Capture the cell that displays the provided text and extract its [X, Y] central coordinate. 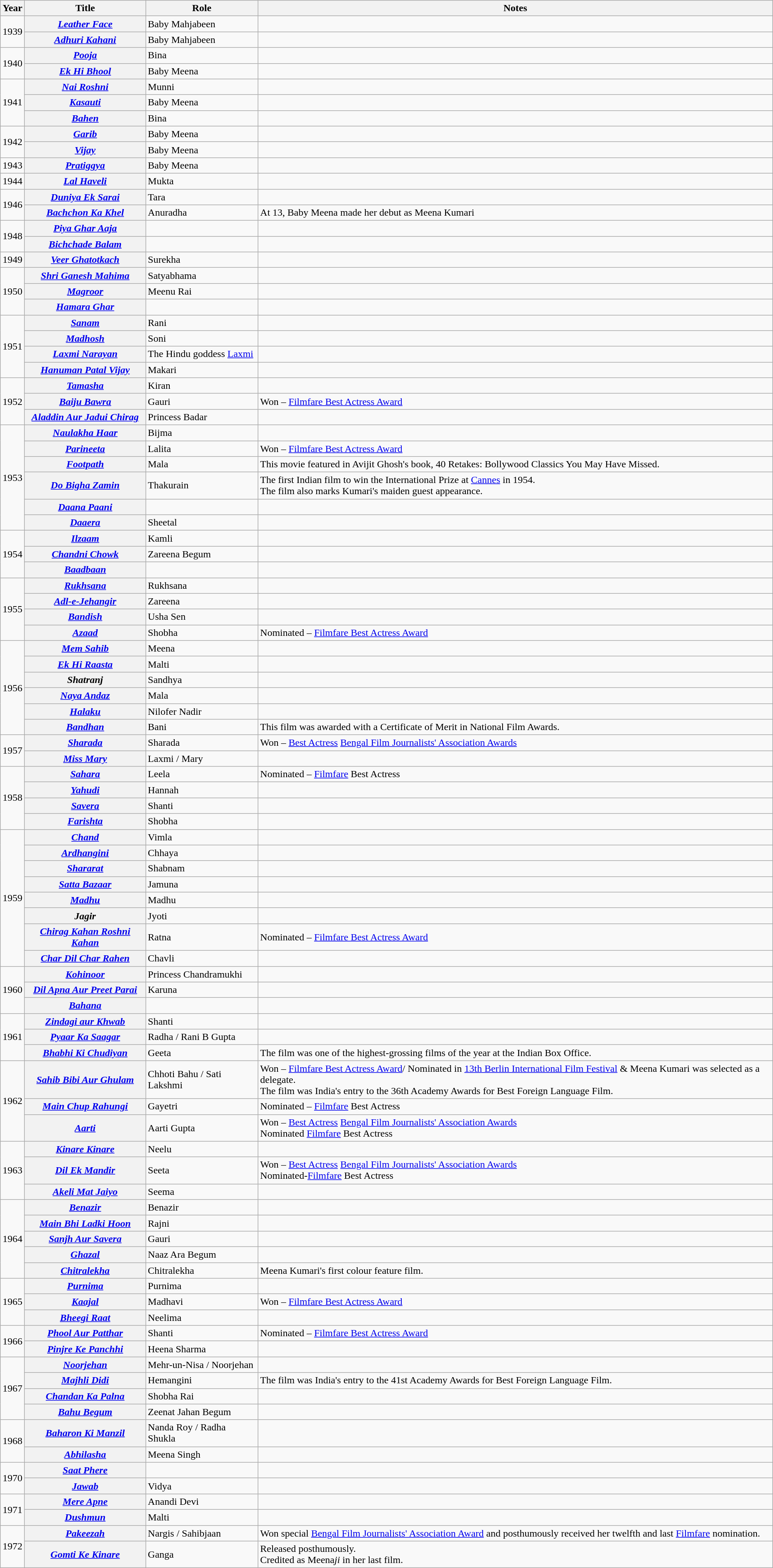
1948 [12, 236]
1966 [12, 1341]
Pooja [85, 55]
Chandan Ka Palna [85, 1396]
Heena Sharma [202, 1349]
Jagir [85, 916]
Bahen [85, 118]
1961 [12, 1037]
Sahib Bibi Aur Ghulam [85, 1080]
Aarti Gupta [202, 1128]
Footpath [85, 464]
Neelu [202, 1149]
Veer Ghatotkach [85, 260]
Anuradha [202, 213]
Ganga [202, 1554]
Lal Haveli [85, 181]
Zeenat Jahan Begum [202, 1412]
Kamli [202, 538]
The first Indian film to win the International Prize at Cannes in 1954.The film also marks Kumari's maiden guest appearance. [515, 486]
Farishta [85, 821]
Radha / Rani B Gupta [202, 1037]
Title [85, 8]
Kaajal [85, 1302]
Thakurain [202, 486]
Bheegi Raat [85, 1318]
Sanam [85, 323]
Meena Kumari's first colour feature film. [515, 1271]
Nanda Roy / Radha Shukla [202, 1433]
Surekha [202, 260]
Baharon Ki Manzil [85, 1433]
Sheetal [202, 523]
Halaku [85, 711]
1952 [12, 401]
Piya Ghar Aaja [85, 228]
1964 [12, 1239]
Ghazal [85, 1254]
Nilofer Nadir [202, 711]
Munni [202, 87]
Ratna [202, 937]
Bahu Begum [85, 1412]
Zareena Begum [202, 554]
Gayetri [202, 1106]
Leela [202, 774]
1968 [12, 1441]
1939 [12, 32]
The film was India's entry to the 41st Academy Awards for Best Foreign Language Film. [515, 1380]
Vidya [202, 1486]
Kohinoor [85, 974]
Won special Bengal Film Journalists' Association Award and posthumously received her twelfth and last Filmfare nomination. [515, 1533]
Bhabhi Ki Chudiyan [85, 1053]
Tamasha [85, 385]
Year [12, 8]
Madhavi [202, 1302]
Mehr-un-Nisa / Noorjehan [202, 1365]
Yahudi [85, 790]
Akeli Mat Jaiyo [85, 1192]
1954 [12, 554]
Mere Apne [85, 1501]
This movie featured in Avijit Ghosh's book, 40 Retakes: Bollywood Classics You May Have Missed. [515, 464]
Rani [202, 323]
Geeta [202, 1053]
1970 [12, 1478]
Jamuna [202, 884]
Jyoti [202, 916]
Kiran [202, 385]
This film was awarded with a Certificate of Merit in National Film Awards. [515, 727]
Saat Phere [85, 1470]
Zareena [202, 601]
1943 [12, 165]
Bichchade Balam [85, 244]
Abhilasha [85, 1454]
Meenu Rai [202, 291]
1950 [12, 291]
Kinare Kinare [85, 1149]
The film was one of the highest-grossing films of the year at the Indian Box Office. [515, 1053]
1941 [12, 102]
1959 [12, 898]
Hanuman Patal Vijay [85, 370]
Garib [85, 134]
Sandhya [202, 680]
1955 [12, 609]
Naaz Ara Begum [202, 1254]
Leather Face [85, 24]
Hemangini [202, 1380]
Usha Sen [202, 617]
Seeta [202, 1170]
Lalita [202, 448]
Baiju Bawra [85, 401]
Dil Apna Aur Preet Parai [85, 990]
Notes [515, 8]
Phool Aur Patthar [85, 1333]
Mukta [202, 181]
Mem Sahib [85, 648]
Naya Andaz [85, 695]
Nargis / Sahibjaan [202, 1533]
Vijay [85, 150]
Nai Roshni [85, 87]
Released posthumously.Credited as Meenaji in her last film. [515, 1554]
1958 [12, 798]
At 13, Baby Meena made her debut as Meena Kumari [515, 213]
Bahana [85, 1006]
Daana Paani [85, 507]
Won – Best Actress Bengal Film Journalists' Association AwardsNominated-Filmfare Best Actress [515, 1170]
Satyabhama [202, 276]
Shabnam [202, 868]
Neelima [202, 1318]
Kasauti [85, 102]
Shobha Rai [202, 1396]
Jawab [85, 1486]
1967 [12, 1388]
Hamara Ghar [85, 307]
Bani [202, 727]
Do Bigha Zamin [85, 486]
Daaera [85, 523]
Majhli Didi [85, 1380]
Baadbaan [85, 570]
Char Dil Char Rahen [85, 958]
1971 [12, 1509]
1940 [12, 63]
Main Bhi Ladki Hoon [85, 1223]
Azaad [85, 633]
Shri Ganesh Mahima [85, 276]
Pyaar Ka Saagar [85, 1037]
Makari [202, 370]
1972 [12, 1547]
Bandhan [85, 727]
Sanjh Aur Savera [85, 1239]
Savera [85, 806]
Pratiggya [85, 165]
1965 [12, 1302]
Role [202, 8]
Won – Best Actress Bengal Film Journalists' Association AwardsNominated Filmfare Best Actress [515, 1128]
Princess Badar [202, 417]
Chirag Kahan Roshni Kahan [85, 937]
Satta Bazaar [85, 884]
Bandish [85, 617]
Main Chup Rahungi [85, 1106]
Adhuri Kahani [85, 40]
Laxmi Narayan [85, 354]
Pinjre Ke Panchhi [85, 1349]
Laxmi / Mary [202, 759]
Duniya Ek Sarai [85, 197]
Chand [85, 837]
Sahara [85, 774]
1946 [12, 205]
Ek Hi Bhool [85, 71]
Pakeezah [85, 1533]
Bachchon Ka Khel [85, 213]
Adl-e-Jehangir [85, 601]
Gomti Ke Kinare [85, 1554]
1962 [12, 1101]
Chhaya [202, 853]
Meena [202, 648]
Karuna [202, 990]
Chavli [202, 958]
1951 [12, 346]
Rajni [202, 1223]
Hannah [202, 790]
Madhosh [85, 338]
1957 [12, 751]
Shatranj [85, 680]
Tara [202, 197]
1942 [12, 142]
1949 [12, 260]
Anandi Devi [202, 1501]
The Hindu goddess Laxmi [202, 354]
Ek Hi Raasta [85, 664]
Shararat [85, 868]
Ardhangini [85, 853]
Magroor [85, 291]
1944 [12, 181]
Aladdin Aur Jadui Chirag [85, 417]
Princess Chandramukhi [202, 974]
Parineeta [85, 448]
Chhoti Bahu / Sati Lakshmi [202, 1080]
Vimla [202, 837]
Meena Singh [202, 1454]
1956 [12, 688]
Aarti [85, 1128]
Ilzaam [85, 538]
Bijma [202, 433]
Won – Best Actress Bengal Film Journalists' Association Awards [515, 743]
1953 [12, 478]
1963 [12, 1170]
Noorjehan [85, 1365]
Naulakha Haar [85, 433]
Seema [202, 1192]
1960 [12, 990]
Soni [202, 338]
Zindagi aur Khwab [85, 1021]
Dushmun [85, 1517]
Miss Mary [85, 759]
Dil Ek Mandir [85, 1170]
Chandni Chowk [85, 554]
